Provide the [x, y] coordinate of the cell's center where the given text is located.  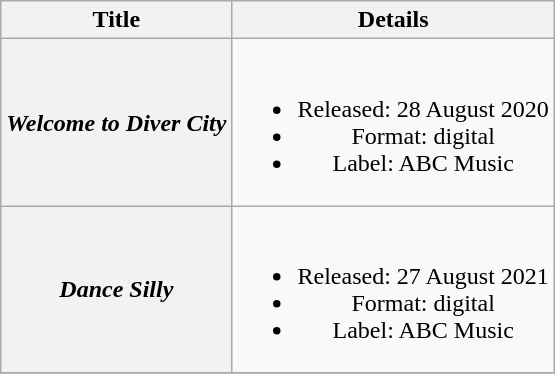
Title [116, 20]
Welcome to Diver City [116, 122]
Details [393, 20]
Dance Silly [116, 290]
Released: 28 August 2020Format: digitalLabel: ABC Music [393, 122]
Released: 27 August 2021Format: digitalLabel: ABC Music [393, 290]
